Scan for the cell matching the given text and deliver its (x, y) coordinate at center. 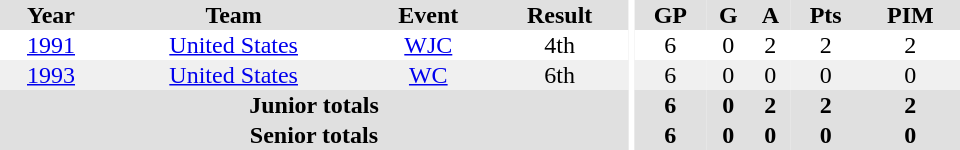
WC (428, 75)
6th (560, 75)
G (728, 15)
4th (560, 45)
Year (51, 15)
A (770, 15)
Pts (826, 15)
Team (234, 15)
1991 (51, 45)
Junior totals (314, 105)
GP (670, 15)
Result (560, 15)
Senior totals (314, 135)
Event (428, 15)
WJC (428, 45)
1993 (51, 75)
PIM (910, 15)
